Identify which cell holds the provided text, then report its (X, Y) central coordinate. 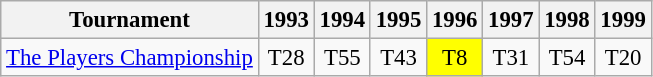
T8 (455, 58)
1998 (567, 20)
The Players Championship (130, 58)
T43 (398, 58)
T28 (286, 58)
T55 (342, 58)
1995 (398, 20)
1994 (342, 20)
T20 (623, 58)
T31 (511, 58)
1996 (455, 20)
1997 (511, 20)
1993 (286, 20)
Tournament (130, 20)
1999 (623, 20)
T54 (567, 58)
